Search for the cell housing the specified text and yield its [X, Y] center coordinate. 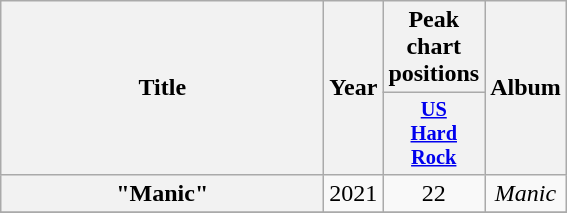
Album [526, 88]
Manic [526, 193]
22 [434, 193]
USHard Rock [434, 134]
"Manic" [162, 193]
Peak chart positions [434, 47]
Year [354, 88]
Title [162, 88]
2021 [354, 193]
